Scan for the cell matching the given text and deliver its [X, Y] coordinate at center. 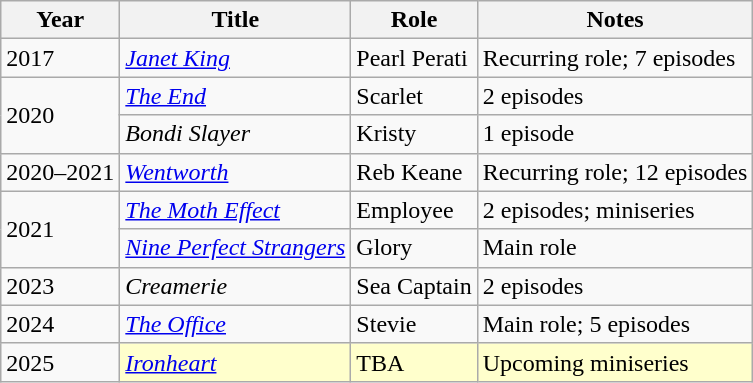
Year [60, 20]
Ironheart [236, 362]
Reb Keane [414, 172]
Nine Perfect Strangers [236, 248]
Kristy [414, 134]
The End [236, 96]
Glory [414, 248]
2020–2021 [60, 172]
Sea Captain [414, 286]
Stevie [414, 324]
Bondi Slayer [236, 134]
TBA [414, 362]
Recurring role; 12 episodes [615, 172]
Upcoming miniseries [615, 362]
2021 [60, 229]
2 episodes; miniseries [615, 210]
2020 [60, 115]
2017 [60, 58]
Scarlet [414, 96]
2025 [60, 362]
Role [414, 20]
2024 [60, 324]
Pearl Perati [414, 58]
The Moth Effect [236, 210]
2023 [60, 286]
1 episode [615, 134]
Employee [414, 210]
Main role [615, 248]
Title [236, 20]
Janet King [236, 58]
Creamerie [236, 286]
Main role; 5 episodes [615, 324]
The Office [236, 324]
Wentworth [236, 172]
Recurring role; 7 episodes [615, 58]
Notes [615, 20]
